Locate the cell with the specified text and output its (x, y) center coordinate. 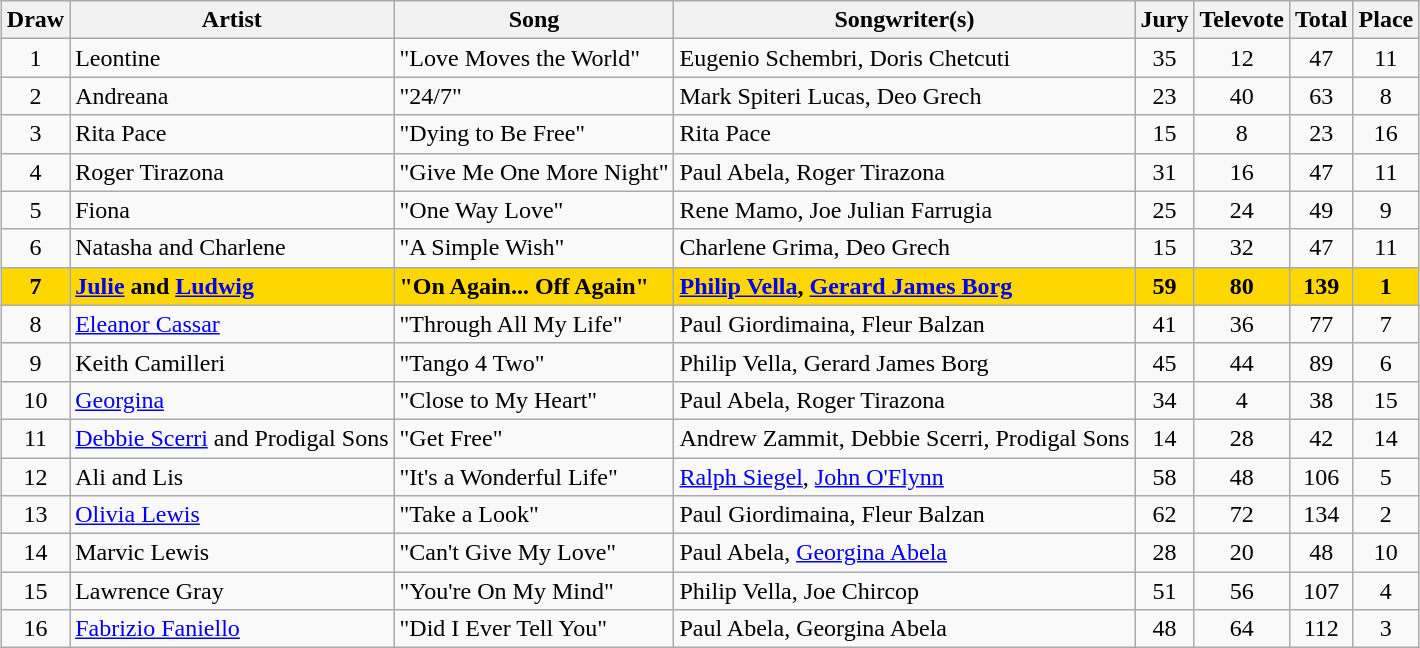
"Dying to Be Free" (534, 134)
Roger Tirazona (232, 172)
Jury (1164, 20)
"Take a Look" (534, 515)
89 (1321, 362)
"A Simple Wish" (534, 248)
35 (1164, 58)
Televote (1242, 20)
45 (1164, 362)
58 (1164, 477)
62 (1164, 515)
Songwriter(s) (904, 20)
Fabrizio Faniello (232, 629)
Fiona (232, 210)
Debbie Scerri and Prodigal Sons (232, 438)
"Get Free" (534, 438)
31 (1164, 172)
Philip Vella, Joe Chircop (904, 591)
"You're On My Mind" (534, 591)
"Love Moves the World" (534, 58)
"Close to My Heart" (534, 400)
Rene Mamo, Joe Julian Farrugia (904, 210)
51 (1164, 591)
"Can't Give My Love" (534, 553)
106 (1321, 477)
72 (1242, 515)
Charlene Grima, Deo Grech (904, 248)
Andrew Zammit, Debbie Scerri, Prodigal Sons (904, 438)
80 (1242, 286)
63 (1321, 96)
44 (1242, 362)
38 (1321, 400)
41 (1164, 324)
24 (1242, 210)
Draw (35, 20)
Olivia Lewis (232, 515)
Lawrence Gray (232, 591)
"It's a Wonderful Life" (534, 477)
"One Way Love" (534, 210)
"24/7" (534, 96)
20 (1242, 553)
34 (1164, 400)
36 (1242, 324)
Andreana (232, 96)
Keith Camilleri (232, 362)
"Tango 4 Two" (534, 362)
Eleanor Cassar (232, 324)
107 (1321, 591)
Song (534, 20)
"Give Me One More Night" (534, 172)
Natasha and Charlene (232, 248)
"Did I Ever Tell You" (534, 629)
Total (1321, 20)
49 (1321, 210)
112 (1321, 629)
Julie and Ludwig (232, 286)
77 (1321, 324)
56 (1242, 591)
Ralph Siegel, John O'Flynn (904, 477)
Place (1386, 20)
25 (1164, 210)
134 (1321, 515)
42 (1321, 438)
59 (1164, 286)
Artist (232, 20)
32 (1242, 248)
64 (1242, 629)
Georgina (232, 400)
Leontine (232, 58)
Mark Spiteri Lucas, Deo Grech (904, 96)
"Through All My Life" (534, 324)
40 (1242, 96)
Marvic Lewis (232, 553)
Ali and Lis (232, 477)
139 (1321, 286)
Eugenio Schembri, Doris Chetcuti (904, 58)
13 (35, 515)
"On Again... Off Again" (534, 286)
